Find where the given text appears and provide that cell's center as [X, Y] coordinate. 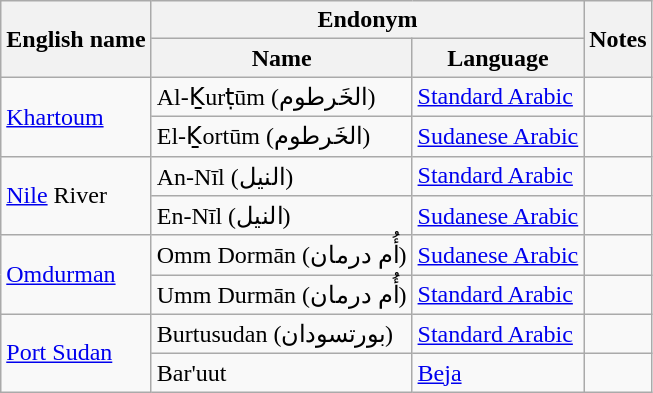
En-Nīl (النيل) [282, 216]
Language [498, 58]
Endonym [368, 20]
Port Sudan [76, 353]
Omdurman [76, 274]
Notes [618, 39]
Nile River [76, 196]
Name [282, 58]
Al-Ḵurṭūm (الخَرطوم) [282, 97]
Umm Durmān (أُم درمان) [282, 295]
Burtusudan (بورتسودان) [282, 334]
Bar'uut [282, 373]
Omm Dormān (أُم درمان) [282, 255]
Khartoum [76, 116]
El-Ḵortūm (الخَرطوم) [282, 136]
An-Nīl (النيل) [282, 176]
Beja [498, 373]
English name [76, 39]
